Return (X, Y) of the center of cell containing provided text 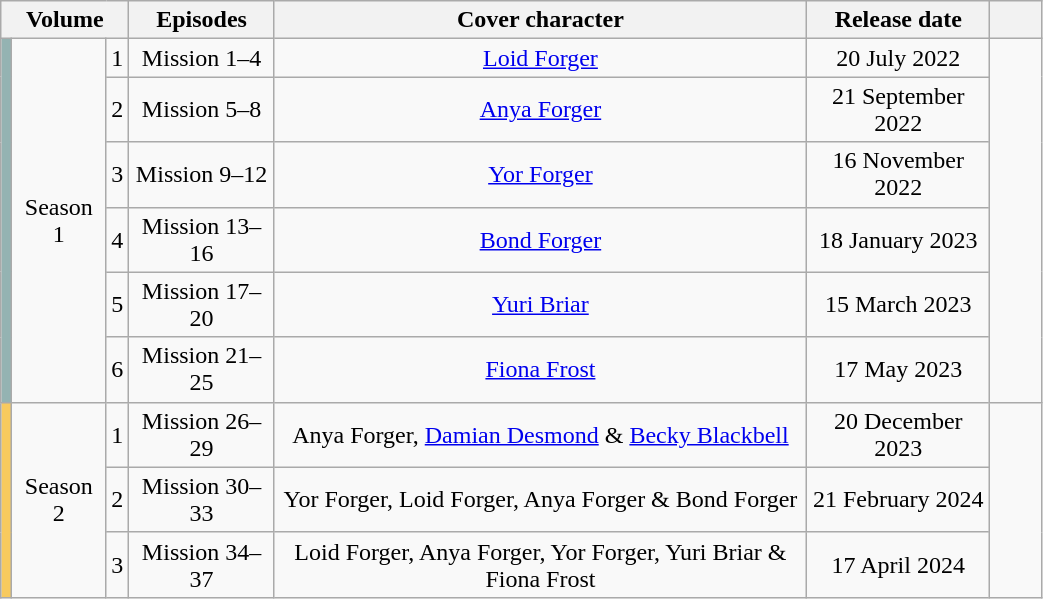
20 July 2022 (898, 58)
Anya Forger (540, 110)
Bond Forger (540, 240)
Loid Forger (540, 58)
21 February 2024 (898, 500)
4 (118, 240)
Release date (898, 20)
21 September 2022 (898, 110)
6 (118, 370)
Mission 13–16 (202, 240)
15 March 2023 (898, 304)
17 April 2024 (898, 564)
Season 2 (59, 500)
Fiona Frost (540, 370)
Mission 30–33 (202, 500)
17 May 2023 (898, 370)
Season 1 (59, 220)
Yor Forger (540, 174)
20 December 2023 (898, 434)
Anya Forger, Damian Desmond & Becky Blackbell (540, 434)
Cover character (540, 20)
Mission 9–12 (202, 174)
Mission 5–8 (202, 110)
Mission 17–20 (202, 304)
16 November 2022 (898, 174)
Episodes (202, 20)
Loid Forger, Anya Forger, Yor Forger, Yuri Briar & Fiona Frost (540, 564)
Yuri Briar (540, 304)
5 (118, 304)
18 January 2023 (898, 240)
Mission 21–25 (202, 370)
Mission 34–37 (202, 564)
Volume (65, 20)
Mission 26–29 (202, 434)
Yor Forger, Loid Forger, Anya Forger & Bond Forger (540, 500)
Mission 1–4 (202, 58)
